Detect which cell encompasses the target text, then output its (X, Y) center coordinate. 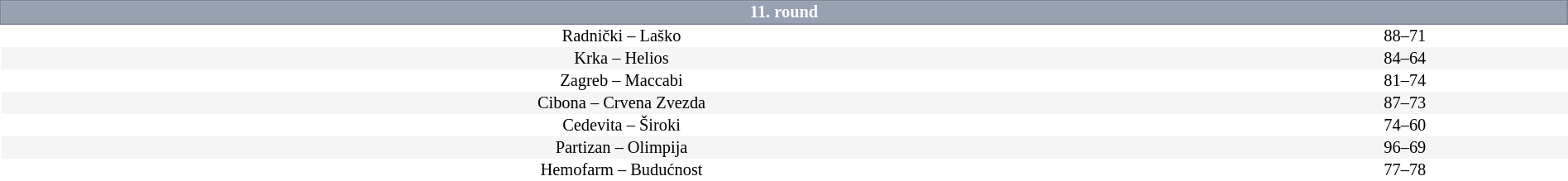
96–69 (1404, 147)
11. round (784, 12)
77–78 (1404, 170)
Cedevita – Široki (622, 126)
81–74 (1404, 81)
Cibona – Crvena Zvezda (622, 102)
Radnički – Laško (622, 36)
Zagreb – Maccabi (622, 81)
Partizan – Olimpija (622, 147)
Hemofarm – Budućnost (622, 170)
87–73 (1404, 102)
74–60 (1404, 126)
84–64 (1404, 58)
Krka – Helios (622, 58)
88–71 (1404, 36)
